Pinpoint the cell where the given text exists, returning its (x, y) midpoint coordinate. 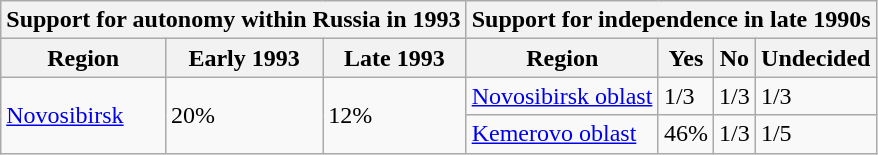
Early 1993 (244, 58)
Kemerovo oblast (562, 134)
12% (394, 115)
46% (686, 134)
Support for autonomy within Russia in 1993 (234, 20)
Undecided (816, 58)
Novosibirsk oblast (562, 96)
1/5 (816, 134)
Yes (686, 58)
Support for independence in late 1990s (671, 20)
20% (244, 115)
Late 1993 (394, 58)
Novosibirsk (84, 115)
No (735, 58)
